Identify which cell holds the provided text, then report its (x, y) central coordinate. 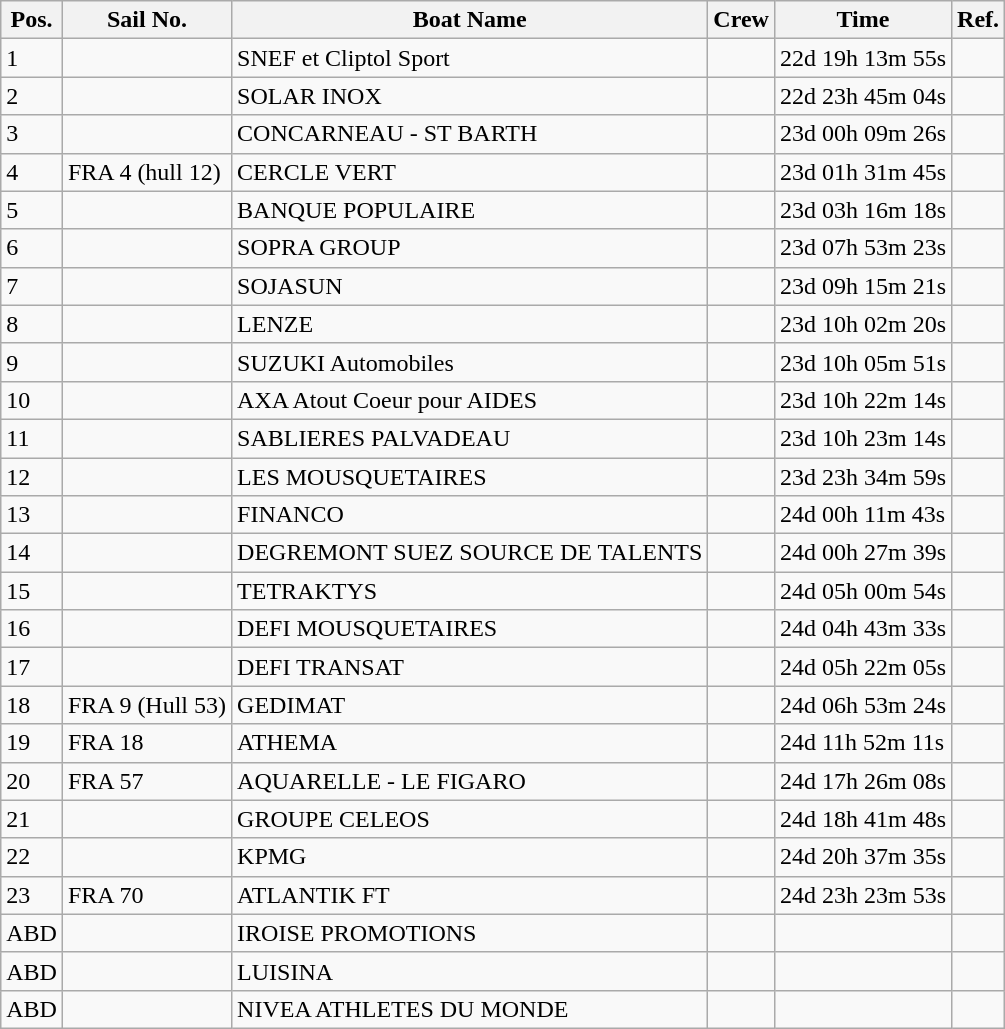
FRA 4 (hull 12) (146, 172)
24d 20h 37m 35s (862, 857)
23d 01h 31m 45s (862, 172)
24d 05h 00m 54s (862, 591)
24d 23h 23m 53s (862, 895)
FRA 18 (146, 743)
2 (32, 96)
LES MOUSQUETAIRES (470, 477)
24d 00h 27m 39s (862, 553)
IROISE PROMOTIONS (470, 933)
AXA Atout Coeur pour AIDES (470, 400)
23d 10h 22m 14s (862, 400)
FRA 70 (146, 895)
Boat Name (470, 20)
23d 09h 15m 21s (862, 286)
15 (32, 591)
20 (32, 781)
DEFI TRANSAT (470, 667)
24d 11h 52m 11s (862, 743)
23d 07h 53m 23s (862, 248)
SABLIERES PALVADEAU (470, 438)
SUZUKI Automobiles (470, 362)
SOLAR INOX (470, 96)
SOJASUN (470, 286)
10 (32, 400)
FRA 9 (Hull 53) (146, 705)
Time (862, 20)
SOPRA GROUP (470, 248)
24d 05h 22m 05s (862, 667)
LUISINA (470, 971)
CONCARNEAU - ST BARTH (470, 134)
AQUARELLE - LE FIGARO (470, 781)
12 (32, 477)
NIVEA ATHLETES DU MONDE (470, 1009)
ATLANTIK FT (470, 895)
3 (32, 134)
FINANCO (470, 515)
22d 23h 45m 04s (862, 96)
Ref. (978, 20)
Crew (742, 20)
21 (32, 819)
FRA 57 (146, 781)
DEFI MOUSQUETAIRES (470, 629)
14 (32, 553)
24d 06h 53m 24s (862, 705)
22 (32, 857)
17 (32, 667)
11 (32, 438)
GROUPE CELEOS (470, 819)
16 (32, 629)
6 (32, 248)
7 (32, 286)
Sail No. (146, 20)
1 (32, 58)
KPMG (470, 857)
23d 03h 16m 18s (862, 210)
13 (32, 515)
24d 00h 11m 43s (862, 515)
8 (32, 324)
ATHEMA (470, 743)
DEGREMONT SUEZ SOURCE DE TALENTS (470, 553)
CERCLE VERT (470, 172)
24d 17h 26m 08s (862, 781)
22d 19h 13m 55s (862, 58)
23d 10h 02m 20s (862, 324)
19 (32, 743)
LENZE (470, 324)
SNEF et Cliptol Sport (470, 58)
23d 23h 34m 59s (862, 477)
23d 10h 05m 51s (862, 362)
GEDIMAT (470, 705)
TETRAKTYS (470, 591)
BANQUE POPULAIRE (470, 210)
23d 00h 09m 26s (862, 134)
Pos. (32, 20)
23d 10h 23m 14s (862, 438)
9 (32, 362)
18 (32, 705)
24d 18h 41m 48s (862, 819)
5 (32, 210)
24d 04h 43m 33s (862, 629)
4 (32, 172)
23 (32, 895)
